Output the (X, Y) coordinate of the center of the cell containing the given text.  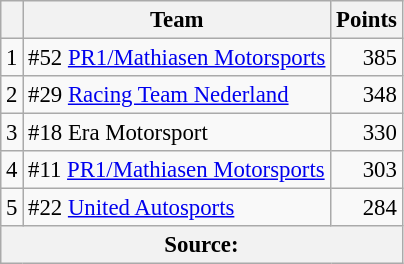
385 (366, 58)
330 (366, 133)
#52 PR1/Mathiasen Motorsports (177, 58)
#18 Era Motorsport (177, 133)
Team (177, 20)
348 (366, 95)
303 (366, 170)
284 (366, 208)
#11 PR1/Mathiasen Motorsports (177, 170)
1 (12, 58)
5 (12, 208)
Source: (202, 245)
#29 Racing Team Nederland (177, 95)
Points (366, 20)
4 (12, 170)
3 (12, 133)
#22 United Autosports (177, 208)
2 (12, 95)
